Return the [x, y] coordinate for the center point of the cell that contains the specified text.  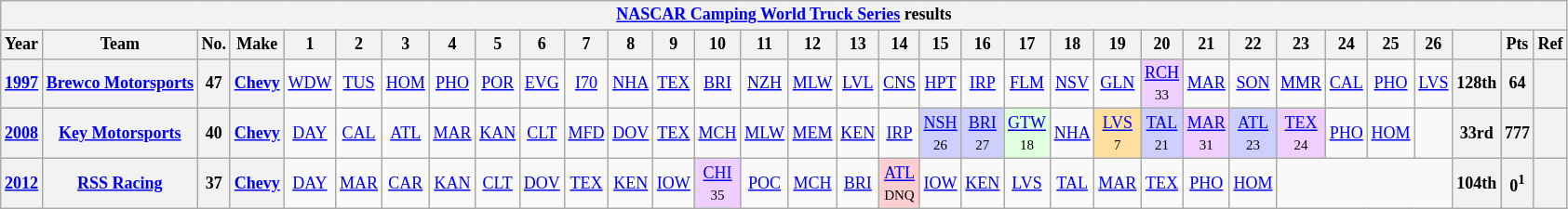
CAR [406, 183]
NSV [1072, 84]
TAL21 [1162, 134]
NZH [765, 84]
14 [900, 45]
7 [586, 45]
POR [498, 84]
1 [310, 45]
Pts [1518, 45]
SON [1253, 84]
TAL [1072, 183]
WDW [310, 84]
1997 [22, 84]
17 [1027, 45]
TUS [359, 84]
MEM [812, 134]
TEX24 [1301, 134]
No. [214, 45]
20 [1162, 45]
Team [119, 45]
25 [1390, 45]
19 [1118, 45]
HPT [940, 84]
18 [1072, 45]
128th [1477, 84]
64 [1518, 84]
NASCAR Camping World Truck Series results [784, 15]
37 [214, 183]
15 [940, 45]
10 [717, 45]
MMR [1301, 84]
11 [765, 45]
MFD [586, 134]
I70 [586, 84]
21 [1206, 45]
3 [406, 45]
Year [22, 45]
16 [983, 45]
5 [498, 45]
CNS [900, 84]
40 [214, 134]
01 [1518, 183]
RSS Racing [119, 183]
2012 [22, 183]
13 [858, 45]
EVG [542, 84]
GLN [1118, 84]
Make [257, 45]
MAR31 [1206, 134]
2008 [22, 134]
CHI35 [717, 183]
777 [1518, 134]
Key Motorsports [119, 134]
ATL23 [1253, 134]
NSH26 [940, 134]
24 [1346, 45]
6 [542, 45]
RCH33 [1162, 84]
8 [631, 45]
FLM [1027, 84]
22 [1253, 45]
9 [674, 45]
Ref [1550, 45]
ATLDNQ [900, 183]
47 [214, 84]
104th [1477, 183]
33rd [1477, 134]
Brewco Motorsports [119, 84]
23 [1301, 45]
12 [812, 45]
4 [452, 45]
BRI27 [983, 134]
GTW18 [1027, 134]
26 [1433, 45]
POC [765, 183]
2 [359, 45]
LVL [858, 84]
LVS7 [1118, 134]
ATL [406, 134]
